Return [x, y] of the center of cell containing provided text 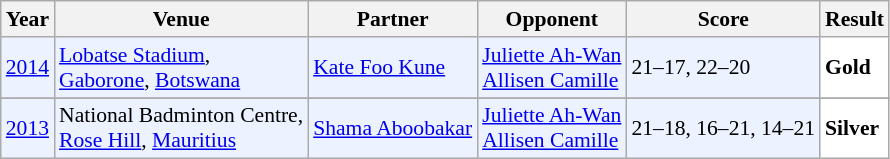
Silver [854, 128]
Partner [392, 19]
Shama Aboobakar [392, 128]
21–17, 22–20 [723, 68]
Lobatse Stadium,Gaborone, Botswana [181, 68]
Gold [854, 68]
21–18, 16–21, 14–21 [723, 128]
2014 [28, 68]
Kate Foo Kune [392, 68]
2013 [28, 128]
National Badminton Centre,Rose Hill, Mauritius [181, 128]
Opponent [552, 19]
Year [28, 19]
Result [854, 19]
Venue [181, 19]
Score [723, 19]
